Find where the given text appears and provide that cell's center as (x, y) coordinate. 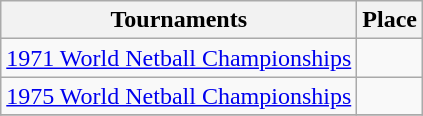
1975 World Netball Championships (179, 96)
1971 World Netball Championships (179, 58)
Tournaments (179, 20)
Place (390, 20)
